Search for the cell housing the specified text and yield its [x, y] center coordinate. 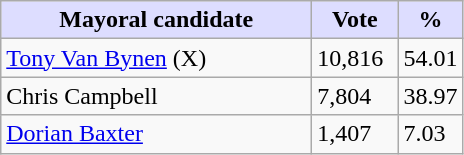
1,407 [355, 134]
10,816 [355, 58]
Dorian Baxter [156, 134]
Tony Van Bynen (X) [156, 58]
% [430, 20]
7,804 [355, 96]
54.01 [430, 58]
Vote [355, 20]
Mayoral candidate [156, 20]
Chris Campbell [156, 96]
38.97 [430, 96]
7.03 [430, 134]
